From the cell containing the given text, extract its center point as (X, Y) coordinate. 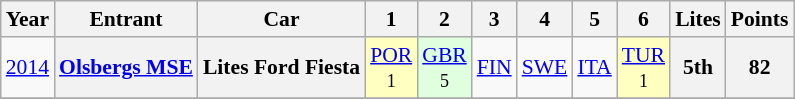
Olsbergs MSE (126, 68)
SWE (545, 68)
6 (644, 19)
2014 (28, 68)
ITA (594, 68)
Lites Ford Fiesta (282, 68)
POR1 (391, 68)
Points (760, 19)
3 (494, 19)
Lites (698, 19)
4 (545, 19)
5th (698, 68)
FIN (494, 68)
TUR1 (644, 68)
5 (594, 19)
Entrant (126, 19)
1 (391, 19)
Year (28, 19)
82 (760, 68)
2 (444, 19)
Car (282, 19)
GBR5 (444, 68)
